Scan for the cell matching the given text and deliver its (X, Y) coordinate at center. 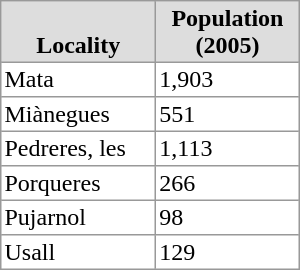
Locality (78, 32)
129 (228, 252)
1,903 (228, 79)
Pujarnol (78, 217)
Pedreres, les (78, 148)
Porqueres (78, 183)
Miànegues (78, 114)
Population(2005) (228, 32)
551 (228, 114)
1,113 (228, 148)
Usall (78, 252)
98 (228, 217)
Mata (78, 79)
266 (228, 183)
